Provide the [X, Y] coordinate of the cell's center where the given text is located.  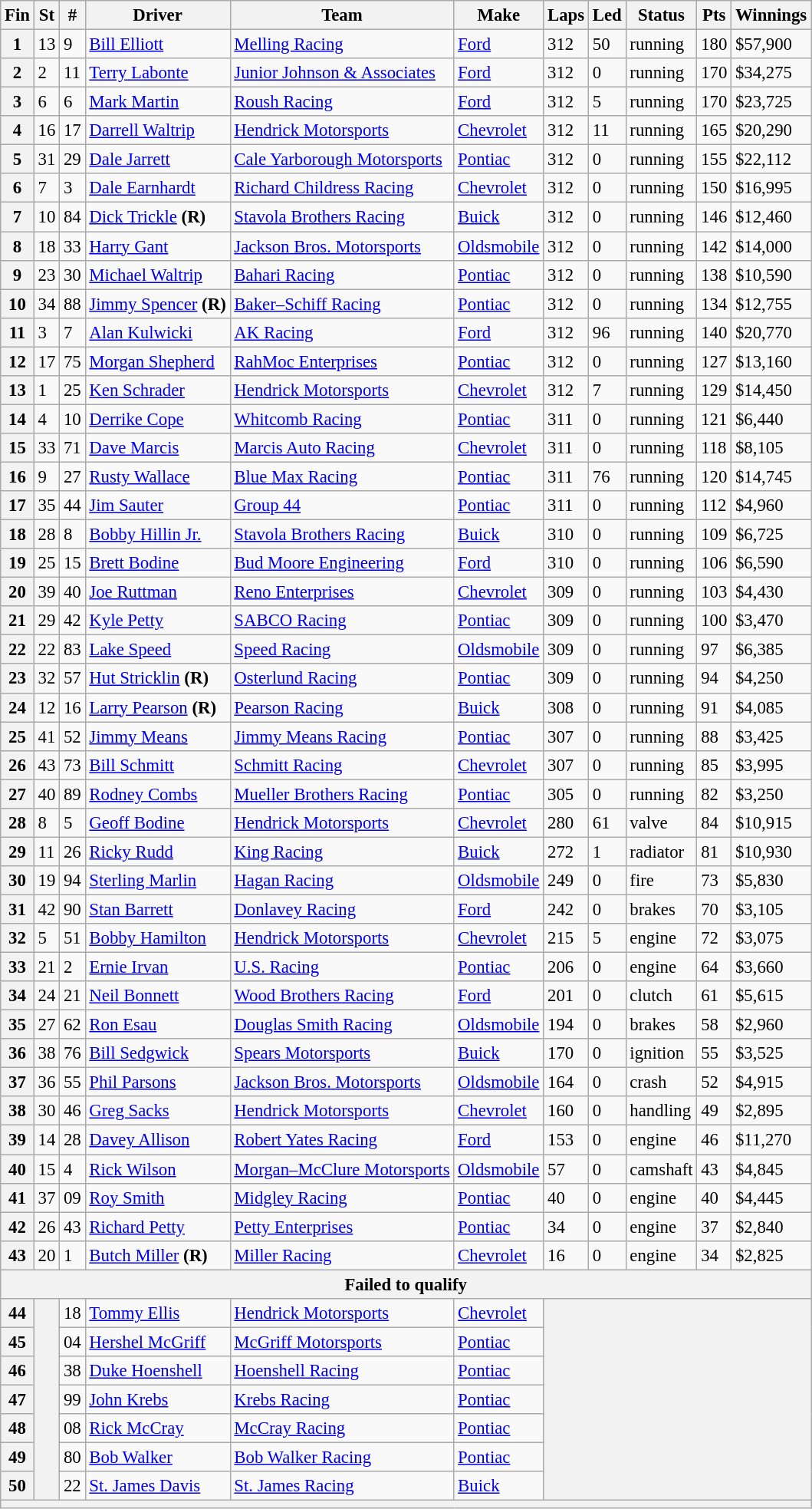
Sterling Marlin [158, 881]
280 [566, 823]
Petty Enterprises [342, 1227]
$6,440 [771, 419]
Cale Yarborough Motorsports [342, 160]
09 [72, 1198]
45 [18, 1342]
Status [661, 15]
109 [715, 535]
Darrell Waltrip [158, 130]
$13,160 [771, 361]
radiator [661, 852]
Terry Labonte [158, 73]
Richard Childress Racing [342, 188]
Reno Enterprises [342, 592]
$4,915 [771, 1082]
St [46, 15]
Group 44 [342, 506]
Greg Sacks [158, 1112]
Neil Bonnett [158, 996]
$2,825 [771, 1255]
John Krebs [158, 1399]
$3,250 [771, 794]
Ernie Irvan [158, 967]
Jimmy Spencer (R) [158, 304]
$11,270 [771, 1140]
$3,425 [771, 736]
81 [715, 852]
clutch [661, 996]
valve [661, 823]
272 [566, 852]
Dale Earnhardt [158, 188]
Krebs Racing [342, 1399]
$16,995 [771, 188]
$4,845 [771, 1169]
Brett Bodine [158, 563]
Hut Stricklin (R) [158, 679]
64 [715, 967]
$3,105 [771, 909]
Hagan Racing [342, 881]
Jim Sauter [158, 506]
Rusty Wallace [158, 476]
Driver [158, 15]
164 [566, 1082]
$6,385 [771, 650]
Ron Esau [158, 1025]
Laps [566, 15]
$4,085 [771, 707]
Jimmy Means [158, 736]
Mark Martin [158, 102]
Dick Trickle (R) [158, 217]
180 [715, 44]
Schmitt Racing [342, 765]
Fin [18, 15]
Morgan Shepherd [158, 361]
Make [498, 15]
$3,660 [771, 967]
$6,725 [771, 535]
$20,770 [771, 332]
04 [72, 1342]
ignition [661, 1053]
$2,960 [771, 1025]
120 [715, 476]
215 [566, 938]
crash [661, 1082]
138 [715, 275]
127 [715, 361]
Derrike Cope [158, 419]
82 [715, 794]
142 [715, 246]
$4,250 [771, 679]
$6,590 [771, 563]
308 [566, 707]
Robert Yates Racing [342, 1140]
155 [715, 160]
$3,525 [771, 1053]
$14,745 [771, 476]
Baker–Schiff Racing [342, 304]
08 [72, 1428]
72 [715, 938]
305 [566, 794]
Michael Waltrip [158, 275]
153 [566, 1140]
camshaft [661, 1169]
Bobby Hamilton [158, 938]
206 [566, 967]
$3,075 [771, 938]
Rick McCray [158, 1428]
King Racing [342, 852]
Bahari Racing [342, 275]
242 [566, 909]
96 [607, 332]
$3,995 [771, 765]
$10,590 [771, 275]
$4,960 [771, 506]
$14,450 [771, 390]
$10,915 [771, 823]
Richard Petty [158, 1227]
Bobby Hillin Jr. [158, 535]
194 [566, 1025]
$34,275 [771, 73]
Davey Allison [158, 1140]
Rick Wilson [158, 1169]
Geoff Bodine [158, 823]
$8,105 [771, 448]
Winnings [771, 15]
Butch Miller (R) [158, 1255]
103 [715, 592]
Bill Elliott [158, 44]
85 [715, 765]
Bob Walker Racing [342, 1458]
Stan Barrett [158, 909]
Tommy Ellis [158, 1313]
Bill Schmitt [158, 765]
Failed to qualify [406, 1284]
Jimmy Means Racing [342, 736]
51 [72, 938]
112 [715, 506]
$12,460 [771, 217]
SABCO Racing [342, 621]
Roy Smith [158, 1198]
Joe Ruttman [158, 592]
fire [661, 881]
Osterlund Racing [342, 679]
Spears Motorsports [342, 1053]
134 [715, 304]
99 [72, 1399]
121 [715, 419]
Hoenshell Racing [342, 1371]
Pts [715, 15]
handling [661, 1112]
249 [566, 881]
Harry Gant [158, 246]
106 [715, 563]
160 [566, 1112]
Mueller Brothers Racing [342, 794]
Pearson Racing [342, 707]
Marcis Auto Racing [342, 448]
Duke Hoenshell [158, 1371]
Hershel McGriff [158, 1342]
129 [715, 390]
Ricky Rudd [158, 852]
Donlavey Racing [342, 909]
80 [72, 1458]
150 [715, 188]
McGriff Motorsports [342, 1342]
$22,112 [771, 160]
$12,755 [771, 304]
97 [715, 650]
62 [72, 1025]
Whitcomb Racing [342, 419]
$4,445 [771, 1198]
U.S. Racing [342, 967]
RahMoc Enterprises [342, 361]
140 [715, 332]
146 [715, 217]
91 [715, 707]
47 [18, 1399]
71 [72, 448]
Melling Racing [342, 44]
$4,430 [771, 592]
100 [715, 621]
Ken Schrader [158, 390]
$10,930 [771, 852]
Rodney Combs [158, 794]
Roush Racing [342, 102]
St. James Racing [342, 1486]
Alan Kulwicki [158, 332]
83 [72, 650]
# [72, 15]
Dale Jarrett [158, 160]
$3,470 [771, 621]
$14,000 [771, 246]
Larry Pearson (R) [158, 707]
AK Racing [342, 332]
Douglas Smith Racing [342, 1025]
Dave Marcis [158, 448]
118 [715, 448]
Miller Racing [342, 1255]
Lake Speed [158, 650]
$20,290 [771, 130]
58 [715, 1025]
Wood Brothers Racing [342, 996]
Junior Johnson & Associates [342, 73]
201 [566, 996]
89 [72, 794]
Bill Sedgwick [158, 1053]
Bud Moore Engineering [342, 563]
$2,840 [771, 1227]
48 [18, 1428]
Phil Parsons [158, 1082]
$23,725 [771, 102]
Morgan–McClure Motorsports [342, 1169]
Bob Walker [158, 1458]
Speed Racing [342, 650]
90 [72, 909]
165 [715, 130]
$57,900 [771, 44]
75 [72, 361]
$5,615 [771, 996]
Kyle Petty [158, 621]
St. James Davis [158, 1486]
70 [715, 909]
Blue Max Racing [342, 476]
McCray Racing [342, 1428]
$5,830 [771, 881]
Midgley Racing [342, 1198]
Team [342, 15]
Led [607, 15]
$2,895 [771, 1112]
